Identify which cell holds the provided text, then report its [X, Y] central coordinate. 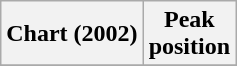
Peakposition [189, 34]
Chart (2002) [72, 34]
